Return (x, y) of the center of cell containing provided text 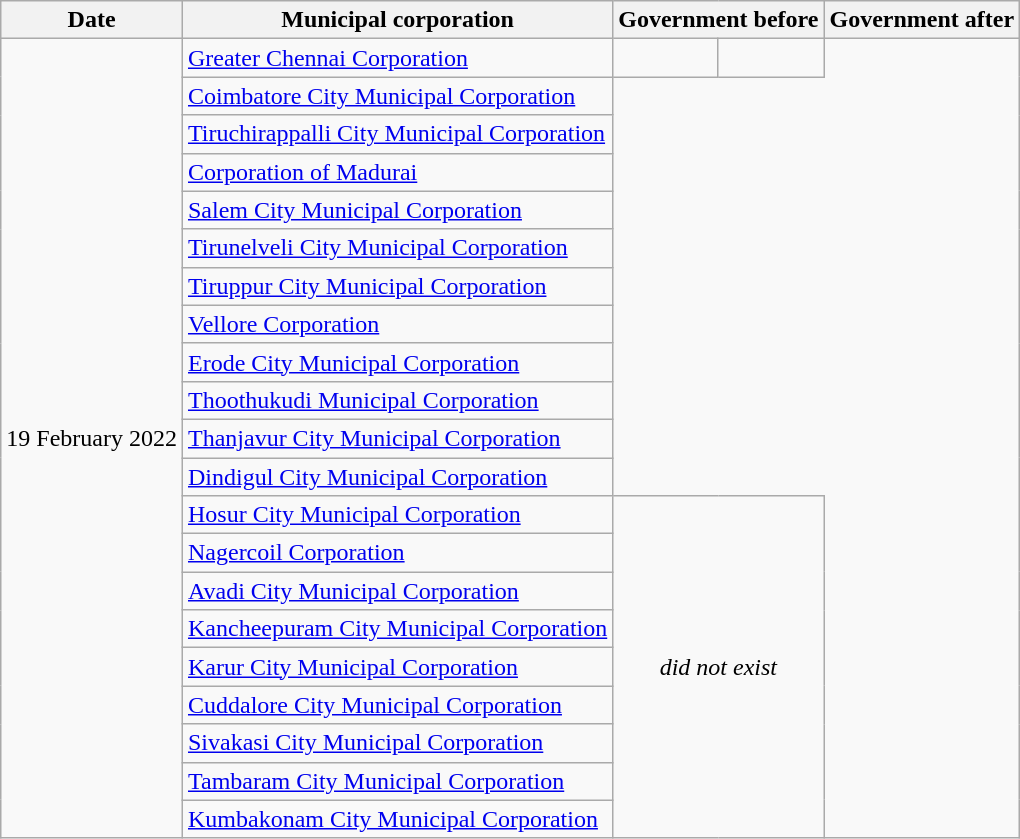
Government before (718, 20)
Erode City Municipal Corporation (397, 362)
Tiruppur City Municipal Corporation (397, 286)
Government after (922, 20)
Greater Chennai Corporation (397, 58)
Kancheepuram City Municipal Corporation (397, 629)
Thanjavur City Municipal Corporation (397, 438)
Tiruchirappalli City Municipal Corporation (397, 134)
19 February 2022 (92, 438)
Vellore Corporation (397, 324)
Tirunelveli City Municipal Corporation (397, 248)
Dindigul City Municipal Corporation (397, 477)
Salem City Municipal Corporation (397, 210)
Date (92, 20)
Karur City Municipal Corporation (397, 667)
Sivakasi City Municipal Corporation (397, 743)
Kumbakonam City Municipal Corporation (397, 819)
Nagercoil Corporation (397, 553)
Avadi City Municipal Corporation (397, 591)
Coimbatore City Municipal Corporation (397, 96)
Cuddalore City Municipal Corporation (397, 705)
Tambaram City Municipal Corporation (397, 781)
Corporation of Madurai (397, 172)
did not exist (718, 668)
Municipal corporation (397, 20)
Thoothukudi Municipal Corporation (397, 400)
Hosur City Municipal Corporation (397, 515)
